From the cell containing the given text, extract its center point as [X, Y] coordinate. 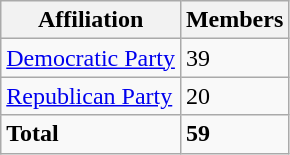
Democratic Party [91, 58]
20 [234, 96]
Total [91, 134]
Republican Party [91, 96]
Affiliation [91, 20]
59 [234, 134]
39 [234, 58]
Members [234, 20]
